Return [X, Y] of the center of cell containing provided text 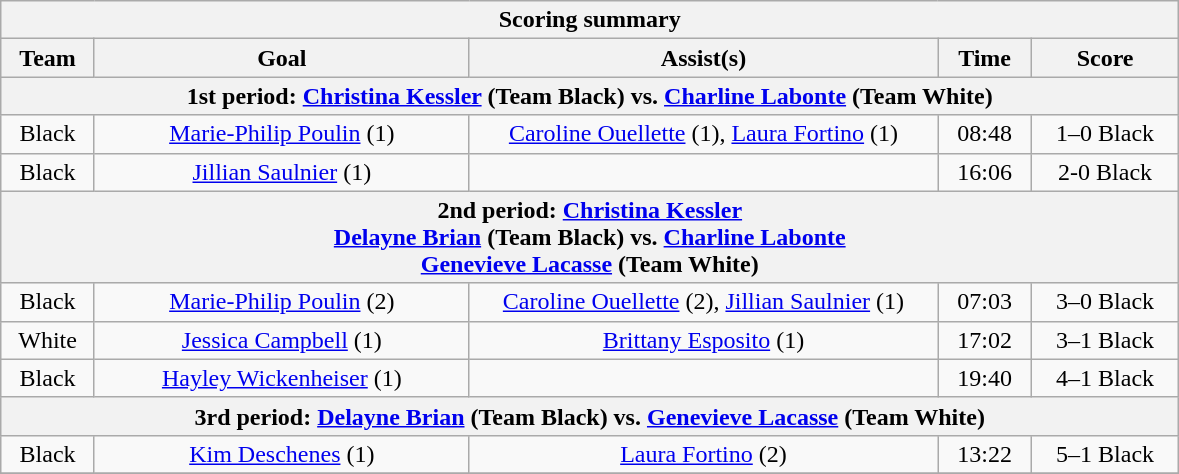
13:22 [985, 454]
Team [48, 58]
3–1 Black [1104, 340]
Marie-Philip Poulin (1) [282, 134]
White [48, 340]
5–1 Black [1104, 454]
1st period: Christina Kessler (Team Black) vs. Charline Labonte (Team White) [590, 96]
2nd period: Christina KesslerDelayne Brian (Team Black) vs. Charline LabonteGenevieve Lacasse (Team White) [590, 237]
16:06 [985, 172]
3–0 Black [1104, 302]
Laura Fortino (2) [704, 454]
Caroline Ouellette (1), Laura Fortino (1) [704, 134]
08:48 [985, 134]
2-0 Black [1104, 172]
3rd period: Delayne Brian (Team Black) vs. Genevieve Lacasse (Team White) [590, 416]
Marie-Philip Poulin (2) [282, 302]
4–1 Black [1104, 378]
19:40 [985, 378]
Time [985, 58]
Hayley Wickenheiser (1) [282, 378]
07:03 [985, 302]
17:02 [985, 340]
Kim Deschenes (1) [282, 454]
Jillian Saulnier (1) [282, 172]
Jessica Campbell (1) [282, 340]
Goal [282, 58]
Score [1104, 58]
Caroline Ouellette (2), Jillian Saulnier (1) [704, 302]
Assist(s) [704, 58]
1–0 Black [1104, 134]
Brittany Esposito (1) [704, 340]
Scoring summary [590, 20]
